Scan for the cell matching the given text and deliver its (X, Y) coordinate at center. 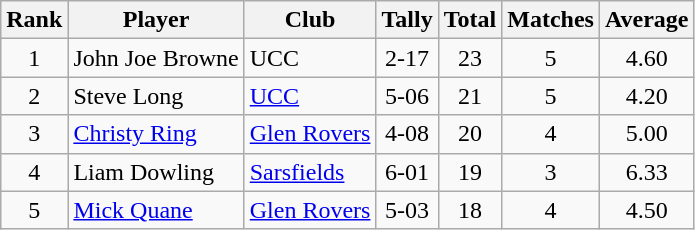
Total (470, 20)
6-01 (407, 172)
Club (310, 20)
John Joe Browne (156, 58)
23 (470, 58)
Player (156, 20)
20 (470, 134)
Matches (551, 20)
Steve Long (156, 96)
5-03 (407, 210)
4.50 (646, 210)
1 (34, 58)
4-08 (407, 134)
Rank (34, 20)
4.20 (646, 96)
4.60 (646, 58)
5.00 (646, 134)
6.33 (646, 172)
19 (470, 172)
Sarsfields (310, 172)
Mick Quane (156, 210)
18 (470, 210)
21 (470, 96)
2 (34, 96)
2-17 (407, 58)
5-06 (407, 96)
Christy Ring (156, 134)
Liam Dowling (156, 172)
Tally (407, 20)
Average (646, 20)
